Pinpoint the cell where the given text exists, returning its [X, Y] midpoint coordinate. 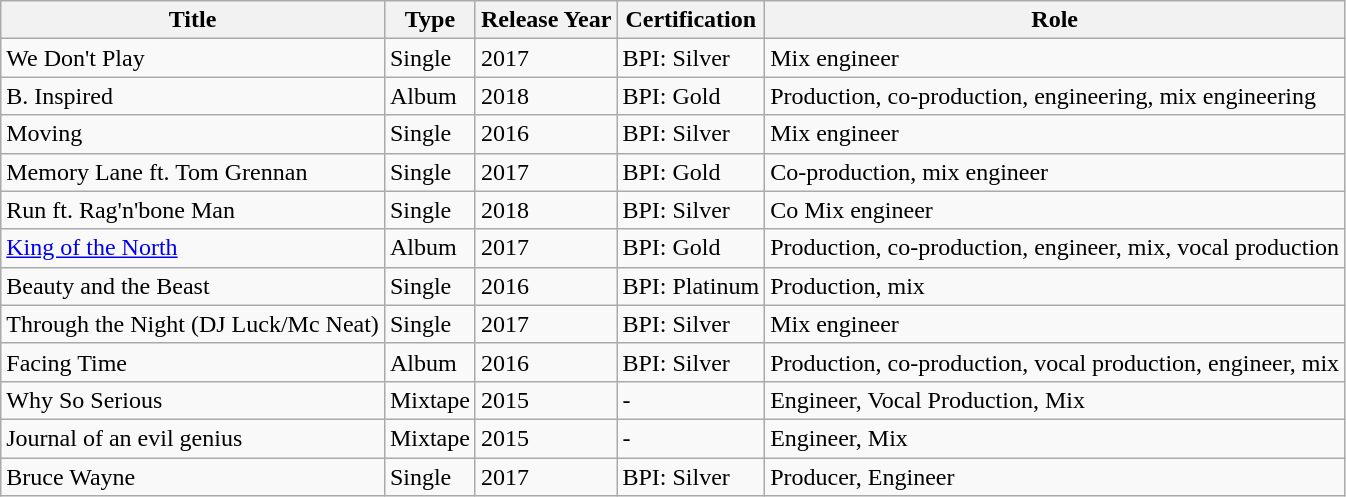
Why So Serious [193, 400]
Beauty and the Beast [193, 286]
Co Mix engineer [1055, 210]
Run ft. Rag'n'bone Man [193, 210]
Bruce Wayne [193, 477]
Memory Lane ft. Tom Grennan [193, 172]
Certification [691, 20]
Producer, Engineer [1055, 477]
BPI: Platinum [691, 286]
Engineer, Vocal Production, Mix [1055, 400]
Journal of an evil genius [193, 438]
Title [193, 20]
Engineer, Mix [1055, 438]
Role [1055, 20]
B. Inspired [193, 96]
Release Year [546, 20]
Through the Night (DJ Luck/Mc Neat) [193, 324]
We Don't Play [193, 58]
Production, co-production, engineer, mix, vocal production [1055, 248]
Production, co-production, vocal production, engineer, mix [1055, 362]
Moving [193, 134]
Facing Time [193, 362]
Type [430, 20]
Production, mix [1055, 286]
Co-production, mix engineer [1055, 172]
King of the North [193, 248]
Production, co-production, engineering, mix engineering [1055, 96]
